Search for the cell housing the specified text and yield its (X, Y) center coordinate. 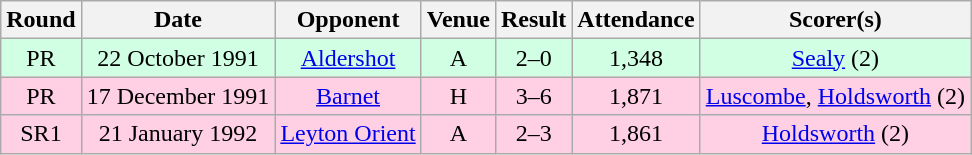
22 October 1991 (178, 58)
1,871 (636, 96)
Attendance (636, 20)
1,348 (636, 58)
Round (41, 20)
3–6 (533, 96)
1,861 (636, 134)
2–0 (533, 58)
Sealy (2) (835, 58)
Result (533, 20)
Venue (458, 20)
17 December 1991 (178, 96)
21 January 1992 (178, 134)
Leyton Orient (348, 134)
Date (178, 20)
Opponent (348, 20)
Holdsworth (2) (835, 134)
SR1 (41, 134)
Barnet (348, 96)
2–3 (533, 134)
Luscombe, Holdsworth (2) (835, 96)
Scorer(s) (835, 20)
H (458, 96)
Aldershot (348, 58)
